Extract the [X, Y] coordinate from the center of the cell holding the provided text.  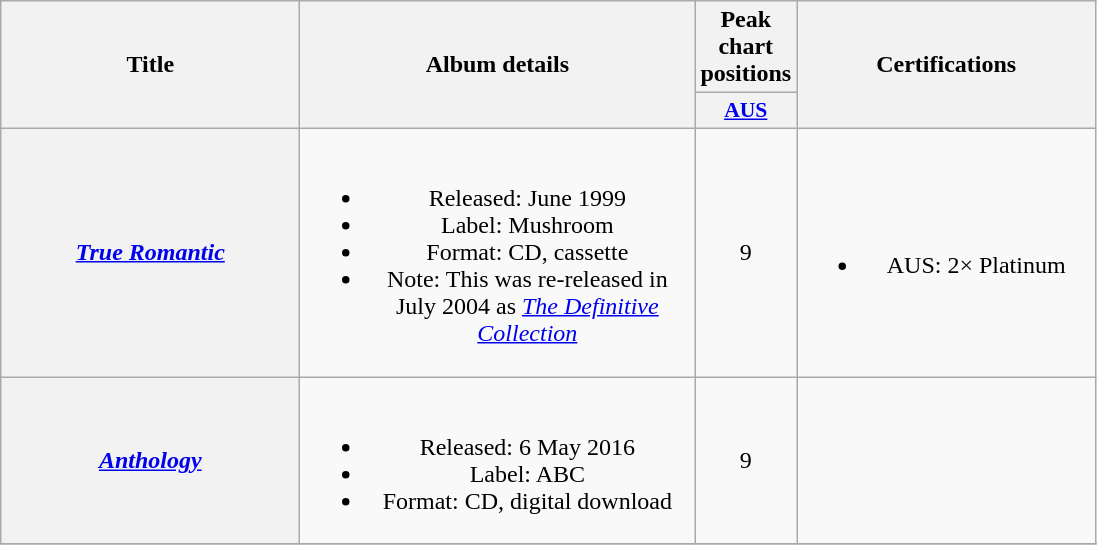
Certifications [946, 65]
Released: June 1999Label: MushroomFormat: CD, cassetteNote: This was re-released in July 2004 as The Definitive Collection [498, 252]
Title [150, 65]
AUS [746, 111]
AUS: 2× Platinum [946, 252]
True Romantic [150, 252]
Album details [498, 65]
Peak chart positions [746, 47]
Released: 6 May 2016Label: ABCFormat: CD, digital download [498, 460]
Anthology [150, 460]
